Identify which cell holds the provided text, then report its (x, y) central coordinate. 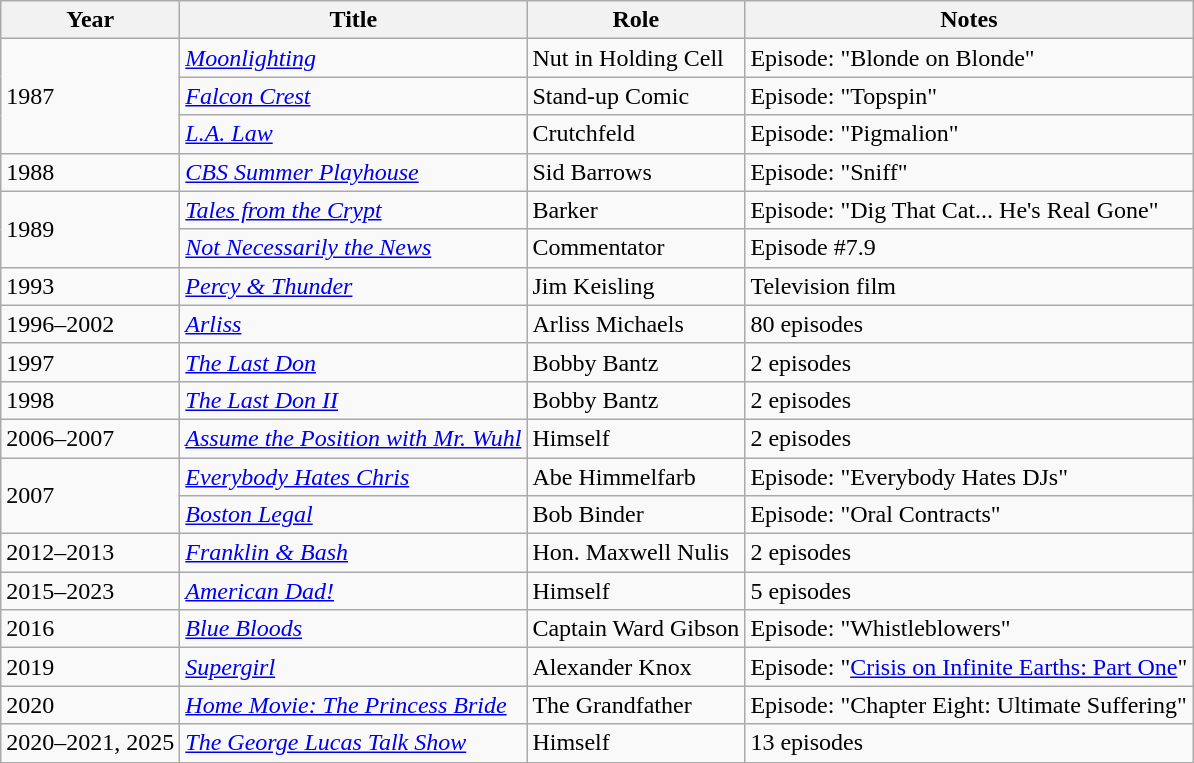
Percy & Thunder (354, 286)
Year (90, 20)
2020 (90, 705)
Arliss Michaels (636, 324)
2020–2021, 2025 (90, 743)
American Dad! (354, 591)
Tales from the Crypt (354, 210)
Abe Himmelfarb (636, 477)
Crutchfeld (636, 134)
2012–2013 (90, 553)
Supergirl (354, 667)
Episode: "Blonde on Blonde" (969, 58)
Role (636, 20)
Sid Barrows (636, 172)
Not Necessarily the News (354, 248)
1998 (90, 400)
1987 (90, 96)
Falcon Crest (354, 96)
1993 (90, 286)
Notes (969, 20)
Blue Bloods (354, 629)
Episode: "Oral Contracts" (969, 515)
Jim Keisling (636, 286)
2007 (90, 496)
Everybody Hates Chris (354, 477)
1989 (90, 229)
Assume the Position with Mr. Wuhl (354, 438)
Stand-up Comic (636, 96)
Episode: "Everybody Hates DJs" (969, 477)
Episode: "Whistleblowers" (969, 629)
2015–2023 (90, 591)
Barker (636, 210)
Moonlighting (354, 58)
Title (354, 20)
Boston Legal (354, 515)
Television film (969, 286)
80 episodes (969, 324)
2019 (90, 667)
Episode: "Sniff" (969, 172)
Home Movie: The Princess Bride (354, 705)
Arliss (354, 324)
Episode: "Crisis on Infinite Earths: Part One" (969, 667)
The Last Don II (354, 400)
1997 (90, 362)
2006–2007 (90, 438)
1988 (90, 172)
Episode: "Dig That Cat... He's Real Gone" (969, 210)
Episode: "Chapter Eight: Ultimate Suffering" (969, 705)
The Grandfather (636, 705)
Episode: "Topspin" (969, 96)
The Last Don (354, 362)
Nut in Holding Cell (636, 58)
CBS Summer Playhouse (354, 172)
1996–2002 (90, 324)
Captain Ward Gibson (636, 629)
L.A. Law (354, 134)
2016 (90, 629)
Alexander Knox (636, 667)
Franklin & Bash (354, 553)
13 episodes (969, 743)
The George Lucas Talk Show (354, 743)
5 episodes (969, 591)
Bob Binder (636, 515)
Episode #7.9 (969, 248)
Hon. Maxwell Nulis (636, 553)
Episode: "Pigmalion" (969, 134)
Commentator (636, 248)
